Search for the cell housing the specified text and yield its [x, y] center coordinate. 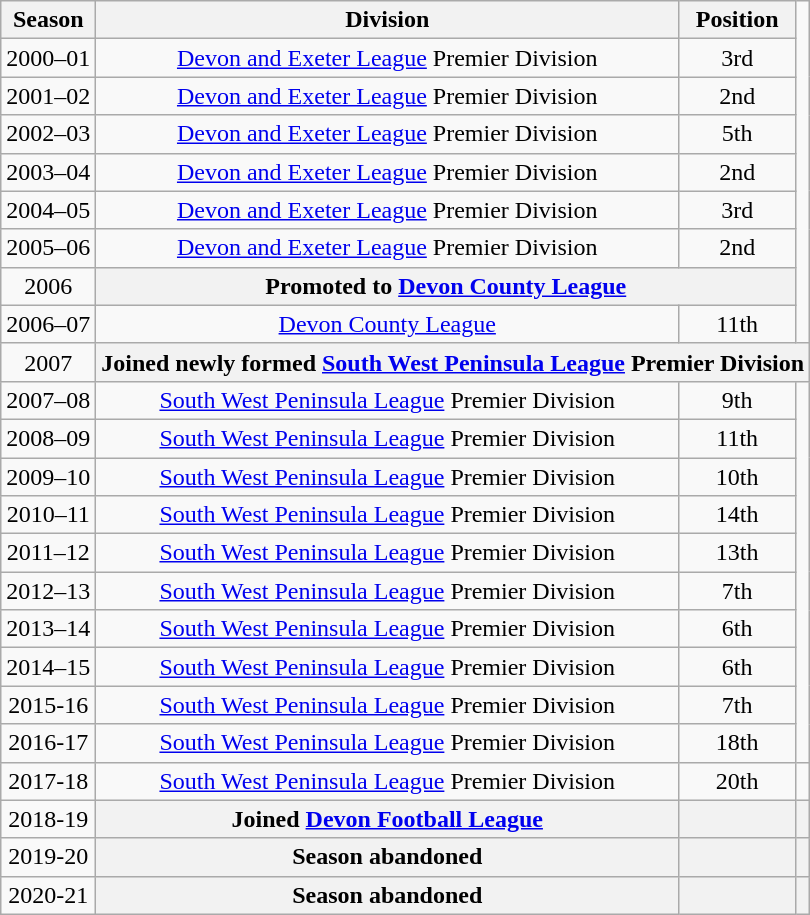
5th [738, 134]
2020-21 [48, 895]
2009–10 [48, 477]
Devon County League [388, 324]
2005–06 [48, 248]
2014–15 [48, 667]
2000–01 [48, 58]
2004–05 [48, 210]
2010–11 [48, 515]
Promoted to Devon County League [446, 286]
2018-19 [48, 819]
2002–03 [48, 134]
2017-18 [48, 781]
2016-17 [48, 743]
14th [738, 515]
Joined newly formed South West Peninsula League Premier Division [453, 362]
2015-16 [48, 705]
2003–04 [48, 172]
2001–02 [48, 96]
2006 [48, 286]
2013–14 [48, 629]
18th [738, 743]
2019-20 [48, 857]
10th [738, 477]
2007–08 [48, 400]
2007 [48, 362]
Division [388, 20]
2006–07 [48, 324]
20th [738, 781]
13th [738, 553]
Joined Devon Football League [388, 819]
2011–12 [48, 553]
Position [738, 20]
Season [48, 20]
9th [738, 400]
2012–13 [48, 591]
2008–09 [48, 438]
